From the cell containing the given text, extract its center point as (X, Y) coordinate. 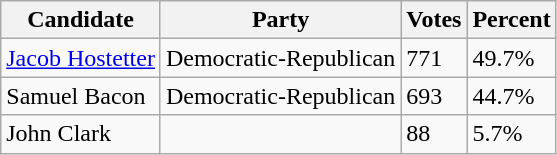
88 (434, 134)
Votes (434, 20)
693 (434, 96)
Party (280, 20)
Candidate (81, 20)
John Clark (81, 134)
Jacob Hostetter (81, 58)
Samuel Bacon (81, 96)
49.7% (512, 58)
Percent (512, 20)
44.7% (512, 96)
5.7% (512, 134)
771 (434, 58)
